Locate the cell with the specified text and output its (X, Y) center coordinate. 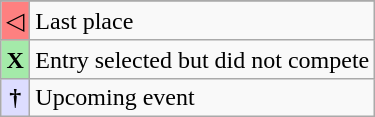
Upcoming event (202, 97)
◁ (16, 21)
Last place (202, 21)
X (16, 59)
† (16, 97)
Entry selected but did not compete (202, 59)
